Output the (x, y) coordinate of the center of the cell containing the given text.  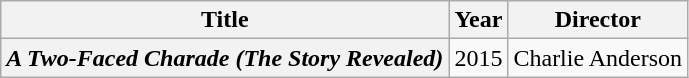
Year (478, 20)
Charlie Anderson (598, 58)
2015 (478, 58)
Title (225, 20)
A Two-Faced Charade (The Story Revealed) (225, 58)
Director (598, 20)
